Identify which cell holds the provided text, then report its [X, Y] central coordinate. 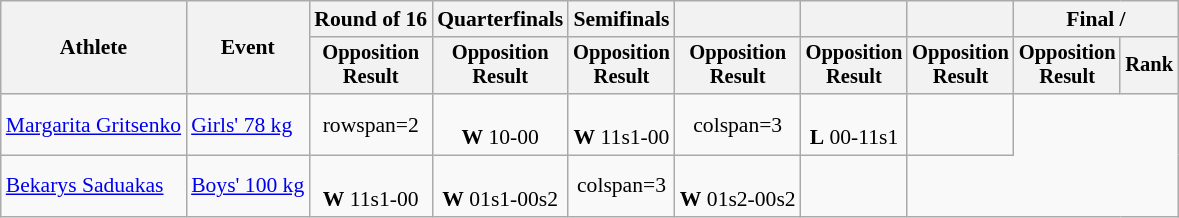
Quarterfinals [500, 19]
L 00-11s1 [854, 124]
Round of 16 [370, 19]
Boys' 100 kg [248, 186]
rowspan=2 [370, 124]
Margarita Gritsenko [94, 124]
W 01s2-00s2 [738, 186]
Semifinals [622, 19]
Athlete [94, 48]
W 10-00 [500, 124]
Rank [1149, 66]
Girls' 78 kg [248, 124]
Event [248, 48]
W 01s1-00s2 [500, 186]
Final / [1096, 19]
Bekarys Saduakas [94, 186]
